Return [x, y] of the center of cell containing provided text 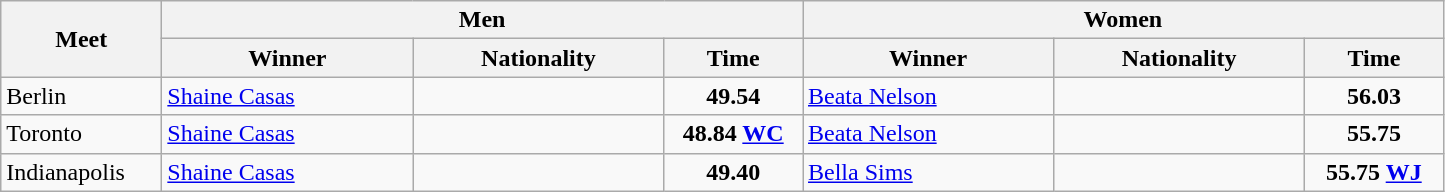
Toronto [82, 134]
Women [1122, 20]
56.03 [1374, 96]
Berlin [82, 96]
55.75 [1374, 134]
49.40 [734, 172]
Bella Sims [928, 172]
49.54 [734, 96]
48.84 WC [734, 134]
55.75 WJ [1374, 172]
Meet [82, 39]
Indianapolis [82, 172]
Men [482, 20]
